Detect which cell encompasses the target text, then output its (x, y) center coordinate. 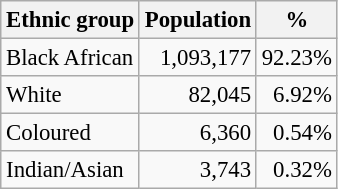
6.92% (296, 95)
White (70, 95)
Black African (70, 58)
Population (198, 20)
6,360 (198, 133)
82,045 (198, 95)
0.54% (296, 133)
Ethnic group (70, 20)
3,743 (198, 170)
% (296, 20)
1,093,177 (198, 58)
0.32% (296, 170)
Coloured (70, 133)
Indian/Asian (70, 170)
92.23% (296, 58)
